Scan for the cell matching the given text and deliver its [x, y] coordinate at center. 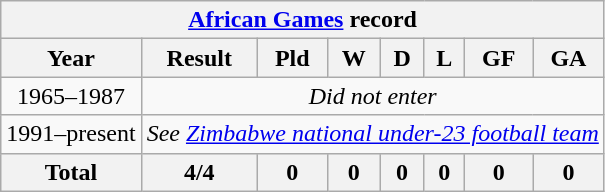
1991–present [71, 134]
GA [569, 58]
D [402, 58]
See Zimbabwe national under-23 football team [372, 134]
African Games record [303, 20]
GF [499, 58]
1965–1987 [71, 96]
L [444, 58]
Total [71, 172]
Did not enter [372, 96]
W [354, 58]
Result [199, 58]
4/4 [199, 172]
Year [71, 58]
Pld [292, 58]
